Extract the [x, y] coordinate from the center of the cell holding the provided text.  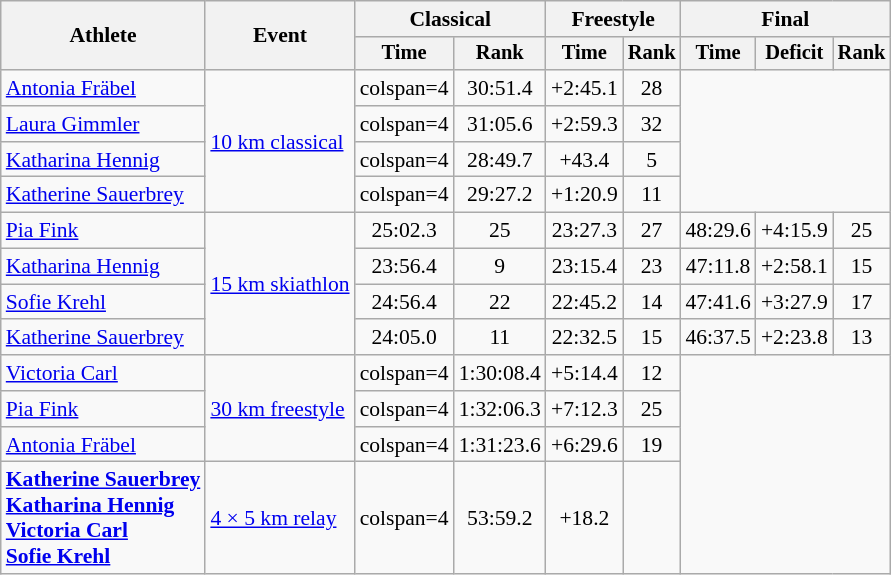
Athlete [104, 36]
28:49.7 [500, 160]
9 [500, 267]
+7:12.3 [584, 409]
+5:14.4 [584, 373]
31:05.6 [500, 124]
15 km skiathlon [280, 284]
+2:23.8 [794, 338]
53:59.2 [500, 518]
+2:58.1 [794, 267]
30:51.4 [500, 88]
Event [280, 36]
4 × 5 km relay [280, 518]
Freestyle [613, 19]
+3:27.9 [794, 302]
+2:45.1 [584, 88]
23:27.3 [584, 231]
+18.2 [584, 518]
24:05.0 [404, 338]
+1:20.9 [584, 195]
25:02.3 [404, 231]
1:30:08.4 [500, 373]
13 [862, 338]
1:32:06.3 [500, 409]
+4:15.9 [794, 231]
22:45.2 [584, 302]
Katherine SauerbreyKatharina HennigVictoria CarlSofie Krehl [104, 518]
5 [652, 160]
+43.4 [584, 160]
29:27.2 [500, 195]
22:32.5 [584, 338]
24:56.4 [404, 302]
47:41.6 [718, 302]
Sofie Krehl [104, 302]
46:37.5 [718, 338]
32 [652, 124]
17 [862, 302]
Final [785, 19]
+2:59.3 [584, 124]
30 km freestyle [280, 408]
Laura Gimmler [104, 124]
28 [652, 88]
Deficit [794, 54]
14 [652, 302]
19 [652, 445]
Classical [450, 19]
+6:29.6 [584, 445]
Victoria Carl [104, 373]
22 [500, 302]
47:11.8 [718, 267]
48:29.6 [718, 231]
23:15.4 [584, 267]
27 [652, 231]
10 km classical [280, 141]
1:31:23.6 [500, 445]
23 [652, 267]
12 [652, 373]
23:56.4 [404, 267]
